Search for the cell housing the specified text and yield its [X, Y] center coordinate. 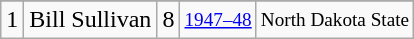
1 [12, 20]
North Dakota State [334, 20]
8 [168, 20]
1947–48 [218, 20]
Bill Sullivan [90, 20]
